Search for the cell housing the specified text and yield its [x, y] center coordinate. 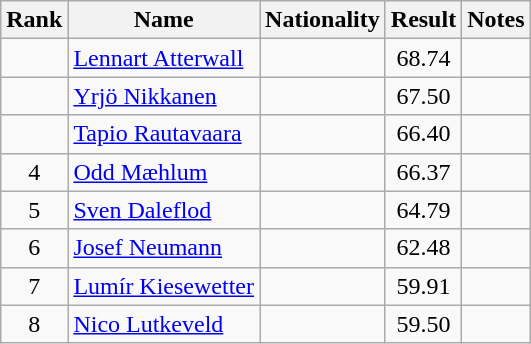
Result [423, 20]
62.48 [423, 248]
Lumír Kiesewetter [164, 286]
7 [34, 286]
Notes [496, 20]
Odd Mæhlum [164, 172]
68.74 [423, 58]
8 [34, 324]
Lennart Atterwall [164, 58]
5 [34, 210]
66.40 [423, 134]
67.50 [423, 96]
Rank [34, 20]
4 [34, 172]
66.37 [423, 172]
59.50 [423, 324]
Josef Neumann [164, 248]
Nationality [323, 20]
Nico Lutkeveld [164, 324]
64.79 [423, 210]
Sven Daleflod [164, 210]
Tapio Rautavaara [164, 134]
59.91 [423, 286]
Name [164, 20]
Yrjö Nikkanen [164, 96]
6 [34, 248]
